For the text-containing cell, return its midpoint in [x, y] coordinate format. 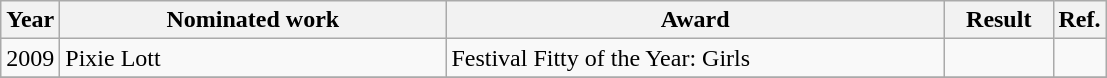
Ref. [1080, 20]
Nominated work [253, 20]
2009 [30, 58]
Result [998, 20]
Pixie Lott [253, 58]
Festival Fitty of the Year: Girls [696, 58]
Year [30, 20]
Award [696, 20]
